From the cell containing the given text, extract its center point as (x, y) coordinate. 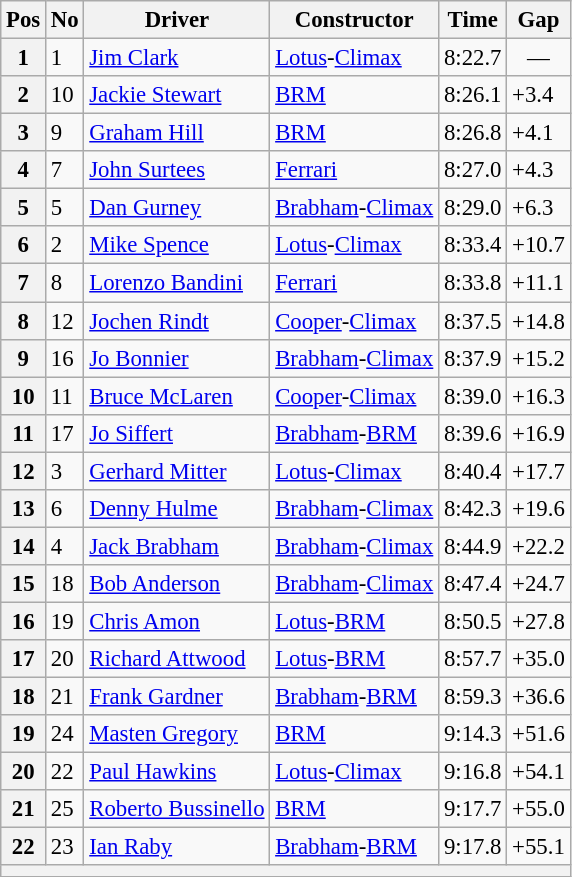
+36.6 (538, 697)
Frank Gardner (177, 697)
+16.9 (538, 433)
Bob Anderson (177, 584)
8:26.1 (473, 95)
+10.7 (538, 245)
Chris Amon (177, 621)
+14.8 (538, 321)
+6.3 (538, 208)
Driver (177, 20)
Bruce McLaren (177, 396)
24 (65, 734)
Graham Hill (177, 133)
13 (24, 509)
Masten Gregory (177, 734)
Jackie Stewart (177, 95)
+3.4 (538, 95)
+16.3 (538, 396)
8:59.3 (473, 697)
+4.3 (538, 170)
23 (65, 847)
8:22.7 (473, 58)
+55.1 (538, 847)
John Surtees (177, 170)
8:27.0 (473, 170)
8:57.7 (473, 659)
9:17.7 (473, 809)
8:33.4 (473, 245)
Ian Raby (177, 847)
Paul Hawkins (177, 772)
Time (473, 20)
Pos (24, 20)
Gap (538, 20)
Gerhard Mitter (177, 471)
Jim Clark (177, 58)
8:39.0 (473, 396)
8:39.6 (473, 433)
+35.0 (538, 659)
+54.1 (538, 772)
Denny Hulme (177, 509)
Jochen Rindt (177, 321)
+11.1 (538, 283)
No (65, 20)
8:40.4 (473, 471)
8:47.4 (473, 584)
8:29.0 (473, 208)
25 (65, 809)
+27.8 (538, 621)
+15.2 (538, 358)
+17.7 (538, 471)
15 (24, 584)
8:44.9 (473, 546)
8:50.5 (473, 621)
Jo Siffert (177, 433)
Jack Brabham (177, 546)
+22.2 (538, 546)
9:14.3 (473, 734)
8:33.8 (473, 283)
+55.0 (538, 809)
Mike Spence (177, 245)
Richard Attwood (177, 659)
Constructor (354, 20)
8:37.9 (473, 358)
Jo Bonnier (177, 358)
+24.7 (538, 584)
Lorenzo Bandini (177, 283)
+19.6 (538, 509)
+51.6 (538, 734)
Roberto Bussinello (177, 809)
+4.1 (538, 133)
8:42.3 (473, 509)
9:17.8 (473, 847)
14 (24, 546)
8:26.8 (473, 133)
9:16.8 (473, 772)
Dan Gurney (177, 208)
8:37.5 (473, 321)
— (538, 58)
